Identify which cell holds the provided text, then report its (x, y) central coordinate. 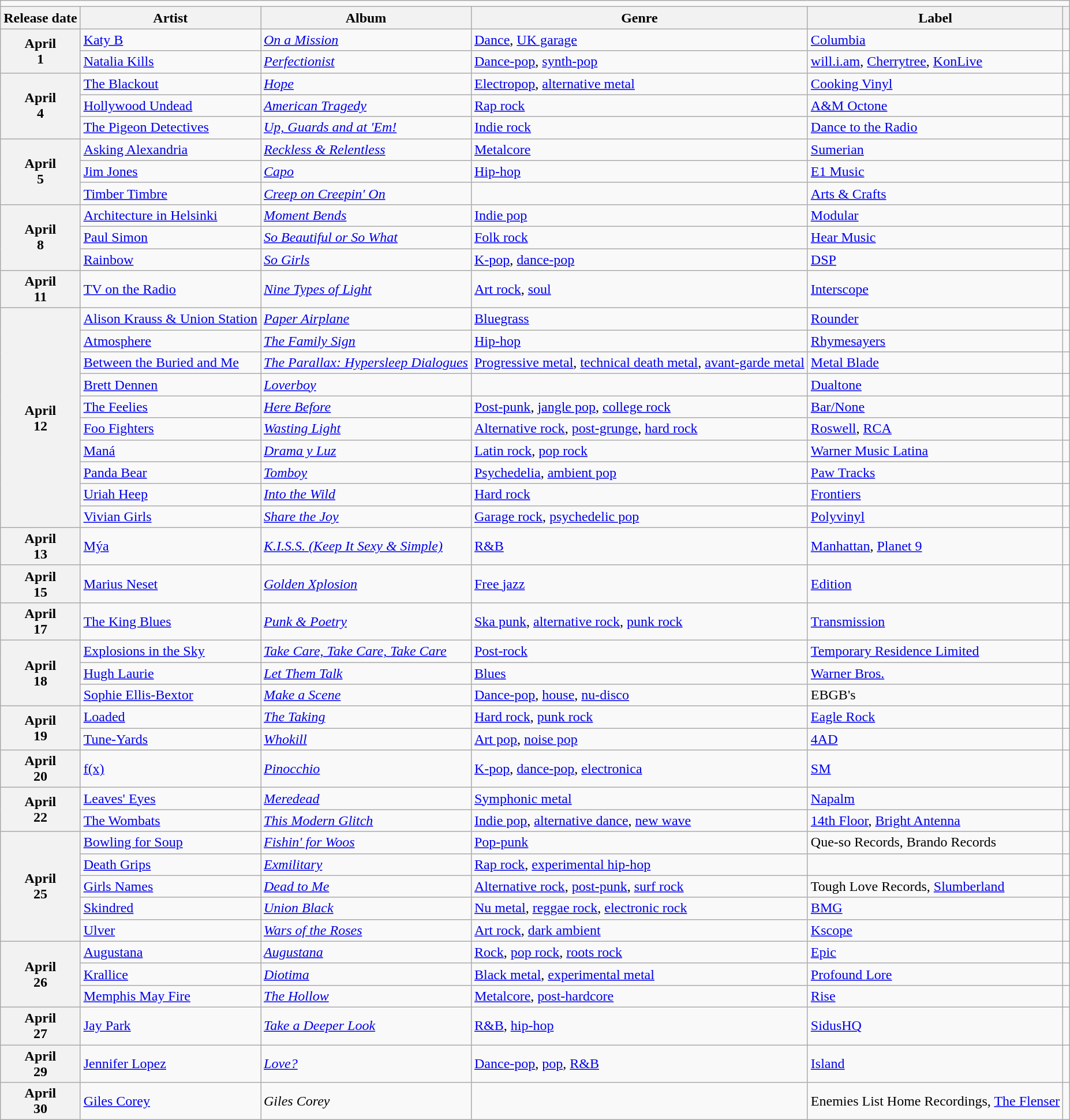
Architecture in Helsinki (170, 215)
April8 (40, 237)
Punk & Poetry (366, 621)
Vivian Girls (170, 516)
Hope (366, 84)
Transmission (935, 621)
Profound Lore (935, 974)
Dance, UK garage (639, 40)
Moment Bends (366, 215)
Maná (170, 451)
Hollywood Undead (170, 106)
Temporary Residence Limited (935, 651)
Frontiers (935, 495)
Skindred (170, 908)
Exmilitary (366, 864)
Edition (935, 584)
BMG (935, 908)
Metalcore, post-hardcore (639, 996)
Capo (366, 171)
April1 (40, 51)
April18 (40, 673)
April30 (40, 1101)
The King Blues (170, 621)
Bar/None (935, 407)
Krallice (170, 974)
April19 (40, 728)
SidusHQ (935, 1026)
Que-so Records, Brando Records (935, 842)
So Girls (366, 259)
Jennifer Lopez (170, 1063)
Jim Jones (170, 171)
Atmosphere (170, 341)
Paw Tracks (935, 473)
The Hollow (366, 996)
Foo Fighters (170, 429)
Rap rock, experimental hip-hop (639, 864)
American Tragedy (366, 106)
Eagle Rock (935, 717)
Interscope (935, 290)
Label (935, 18)
Metalcore (639, 149)
DSP (935, 259)
Ska punk, alternative rock, punk rock (639, 621)
Wasting Light (366, 429)
K-pop, dance-pop (639, 259)
Tomboy (366, 473)
Psychedelia, ambient pop (639, 473)
April15 (40, 584)
Hard rock, punk rock (639, 717)
Leaves' Eyes (170, 799)
Uriah Heep (170, 495)
Into the Wild (366, 495)
Bluegrass (639, 319)
Make a Scene (366, 695)
Manhattan, Planet 9 (935, 546)
Nu metal, reggae rock, electronic rock (639, 908)
Creep on Creepin' On (366, 193)
Art pop, noise pop (639, 739)
Paper Airplane (366, 319)
Indie rock (639, 128)
Dead to Me (366, 886)
Ulver (170, 930)
Warner Music Latina (935, 451)
Garage rock, psychedelic pop (639, 516)
Epic (935, 952)
Pop-punk (639, 842)
Kscope (935, 930)
Loverboy (366, 385)
Folk rock (639, 237)
Whokill (366, 739)
Paul Simon (170, 237)
Art rock, dark ambient (639, 930)
The Feelies (170, 407)
Indie pop (639, 215)
Dance-pop, pop, R&B (639, 1063)
April27 (40, 1026)
E1 Music (935, 171)
Album (366, 18)
Asking Alexandria (170, 149)
Reckless & Relentless (366, 149)
Blues (639, 673)
EBGB's (935, 695)
4AD (935, 739)
So Beautiful or So What (366, 237)
April25 (40, 886)
Explosions in the Sky (170, 651)
April5 (40, 171)
Rounder (935, 319)
Dualtone (935, 385)
K.I.S.S. (Keep It Sexy & Simple) (366, 546)
Columbia (935, 40)
Up, Guards and at 'Em! (366, 128)
April13 (40, 546)
The Pigeon Detectives (170, 128)
Death Grips (170, 864)
Here Before (366, 407)
Girls Names (170, 886)
Meredead (366, 799)
April11 (40, 290)
Rap rock (639, 106)
Drama y Luz (366, 451)
will.i.am, Cherrytree, KonLive (935, 62)
Pinocchio (366, 769)
Rainbow (170, 259)
Love? (366, 1063)
Alternative rock, post-punk, surf rock (639, 886)
Electropop, alternative metal (639, 84)
Sumerian (935, 149)
Wars of the Roses (366, 930)
Rock, pop rock, roots rock (639, 952)
Genre (639, 18)
April26 (40, 974)
Indie pop, alternative dance, new wave (639, 821)
TV on the Radio (170, 290)
Release date (40, 18)
Alison Krauss & Union Station (170, 319)
Dance-pop, house, nu-disco (639, 695)
Katy B (170, 40)
Between the Buried and Me (170, 363)
Sophie Ellis-Bextor (170, 695)
Dance to the Radio (935, 128)
Share the Joy (366, 516)
Take a Deeper Look (366, 1026)
Island (935, 1063)
April29 (40, 1063)
Mýa (170, 546)
Jay Park (170, 1026)
Symphonic metal (639, 799)
Marius Neset (170, 584)
Nine Types of Light (366, 290)
April20 (40, 769)
This Modern Glitch (366, 821)
Roswell, RCA (935, 429)
Arts & Crafts (935, 193)
Bowling for Soup (170, 842)
Timber Timbre (170, 193)
Warner Bros. (935, 673)
Hugh Laurie (170, 673)
Panda Bear (170, 473)
Perfectionist (366, 62)
Tune-Yards (170, 739)
Free jazz (639, 584)
The Parallax: Hypersleep Dialogues (366, 363)
Loaded (170, 717)
Natalia Kills (170, 62)
Latin rock, pop rock (639, 451)
Take Care, Take Care, Take Care (366, 651)
Modular (935, 215)
Tough Love Records, Slumberland (935, 886)
On a Mission (366, 40)
Artist (170, 18)
Hard rock (639, 495)
14th Floor, Bright Antenna (935, 821)
Polyvinyl (935, 516)
A&M Octone (935, 106)
Memphis May Fire (170, 996)
R&B, hip-hop (639, 1026)
Alternative rock, post-grunge, hard rock (639, 429)
Fishin' for Woos (366, 842)
Post-punk, jangle pop, college rock (639, 407)
Progressive metal, technical death metal, avant-garde metal (639, 363)
April4 (40, 106)
The Taking (366, 717)
Enemies List Home Recordings, The Flenser (935, 1101)
Let Them Talk (366, 673)
April17 (40, 621)
Metal Blade (935, 363)
Cooking Vinyl (935, 84)
Post-rock (639, 651)
R&B (639, 546)
Hear Music (935, 237)
The Family Sign (366, 341)
Dance-pop, synth-pop (639, 62)
SM (935, 769)
Golden Xplosion (366, 584)
April12 (40, 418)
Rise (935, 996)
April22 (40, 810)
Brett Dennen (170, 385)
The Wombats (170, 821)
Diotima (366, 974)
Rhymesayers (935, 341)
Napalm (935, 799)
K-pop, dance-pop, electronica (639, 769)
The Blackout (170, 84)
Art rock, soul (639, 290)
Black metal, experimental metal (639, 974)
Union Black (366, 908)
f(x) (170, 769)
